Locate the cell with the specified text and output its (x, y) center coordinate. 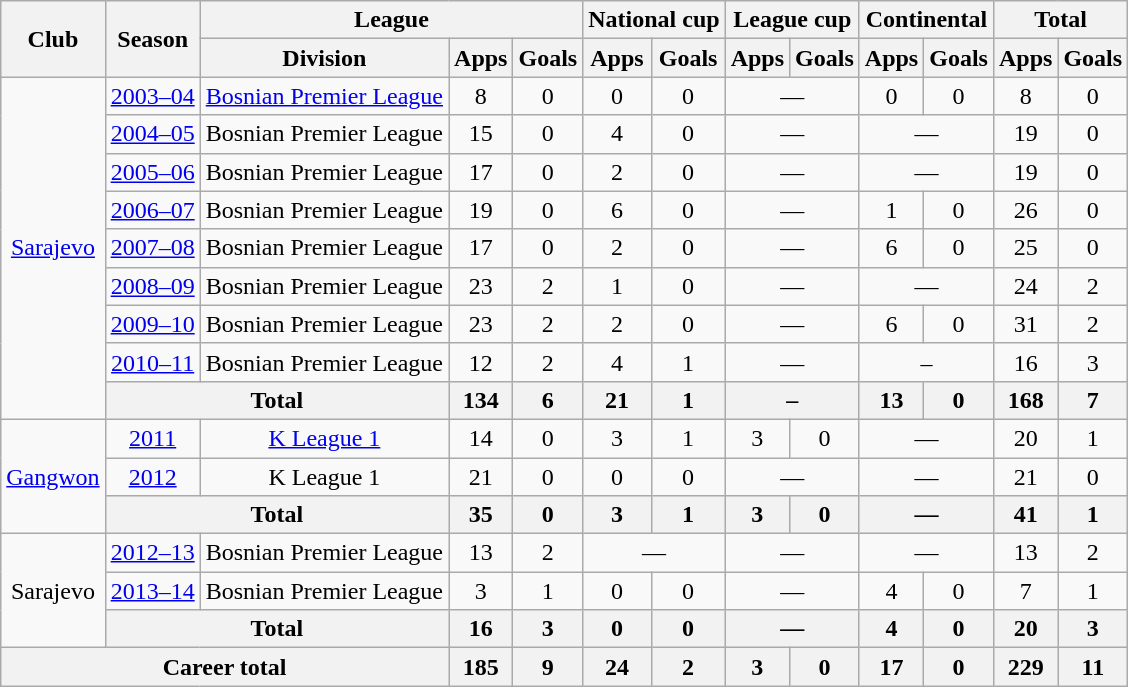
League (391, 20)
2009–10 (152, 324)
31 (1025, 324)
2010–11 (152, 362)
Career total (225, 667)
168 (1025, 400)
2006–07 (152, 210)
14 (481, 438)
2005–06 (152, 172)
2003–04 (152, 96)
26 (1025, 210)
2008–09 (152, 286)
2012–13 (152, 553)
Club (53, 39)
2011 (152, 438)
134 (481, 400)
185 (481, 667)
Season (152, 39)
229 (1025, 667)
2007–08 (152, 248)
35 (481, 515)
2012 (152, 477)
41 (1025, 515)
National cup (654, 20)
9 (548, 667)
2004–05 (152, 134)
25 (1025, 248)
Continental (926, 20)
12 (481, 362)
11 (1093, 667)
Gangwon (53, 476)
League cup (792, 20)
Division (324, 58)
2013–14 (152, 591)
15 (481, 134)
